Search for the cell housing the specified text and yield its [X, Y] center coordinate. 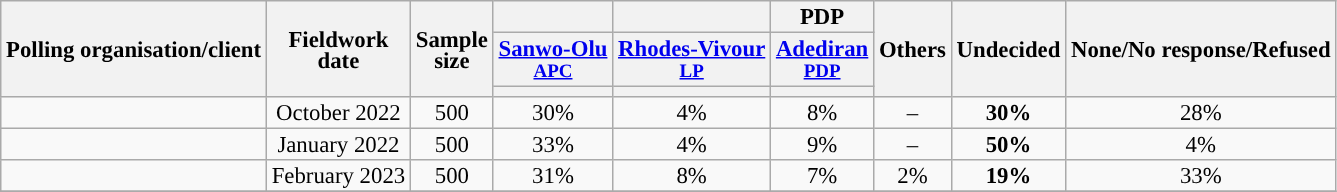
Undecided [1008, 49]
50% [1008, 145]
None/No response/Refused [1201, 49]
January 2022 [338, 145]
Samplesize [452, 49]
October 2022 [338, 113]
9% [822, 145]
2% [913, 176]
Others [913, 49]
PDP [822, 17]
19% [1008, 176]
Rhodes-VivourLP [692, 60]
Polling organisation/client [134, 49]
7% [822, 176]
28% [1201, 113]
Sanwo-OluAPC [552, 60]
AdediranPDP [822, 60]
February 2023 [338, 176]
Fieldworkdate [338, 49]
31% [552, 176]
